Capture the cell that displays the provided text and extract its (X, Y) central coordinate. 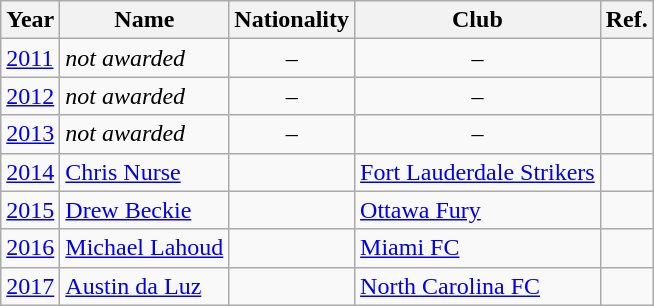
Name (144, 20)
2013 (30, 134)
North Carolina FC (478, 286)
Chris Nurse (144, 172)
2015 (30, 210)
Year (30, 20)
2017 (30, 286)
2011 (30, 58)
2012 (30, 96)
Michael Lahoud (144, 248)
Fort Lauderdale Strikers (478, 172)
Ref. (626, 20)
Nationality (292, 20)
Austin da Luz (144, 286)
2014 (30, 172)
Miami FC (478, 248)
Club (478, 20)
2016 (30, 248)
Ottawa Fury (478, 210)
Drew Beckie (144, 210)
